Search for the cell housing the specified text and yield its [x, y] center coordinate. 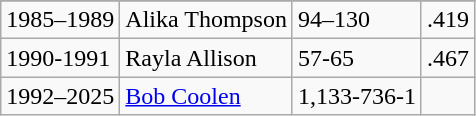
57-65 [356, 58]
1990-1991 [60, 58]
1992–2025 [60, 96]
94–130 [356, 20]
Rayla Allison [206, 58]
.467 [448, 58]
Alika Thompson [206, 20]
.419 [448, 20]
Bob Coolen [206, 96]
1,133-736-1 [356, 96]
1985–1989 [60, 20]
